Provide the (X, Y) coordinate of the cell's center where the given text is located.  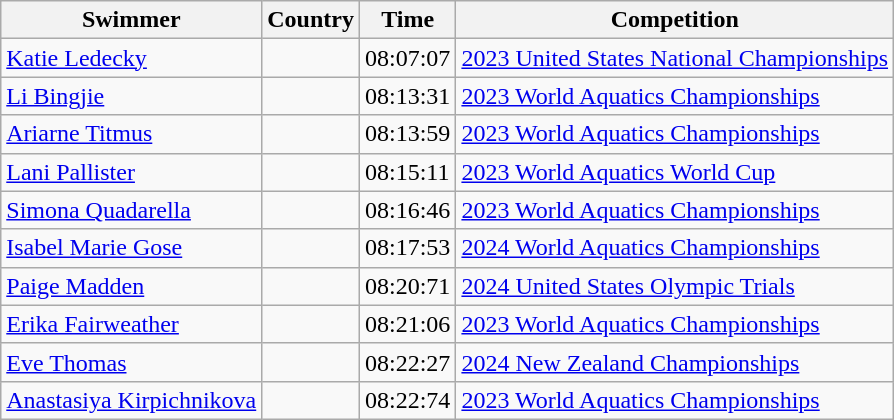
Erika Fairweather (132, 324)
Ariarne Titmus (132, 134)
08:20:71 (407, 286)
Time (407, 20)
Swimmer (132, 20)
08:15:11 (407, 172)
Simona Quadarella (132, 210)
08:13:31 (407, 96)
2023 World Aquatics World Cup (675, 172)
08:22:27 (407, 362)
08:21:06 (407, 324)
Lani Pallister (132, 172)
2024 United States Olympic Trials (675, 286)
2024 New Zealand Championships (675, 362)
Competition (675, 20)
Li Bingjie (132, 96)
Eve Thomas (132, 362)
Katie Ledecky (132, 58)
08:17:53 (407, 248)
Paige Madden (132, 286)
2023 United States National Championships (675, 58)
08:16:46 (407, 210)
Isabel Marie Gose (132, 248)
Anastasiya Kirpichnikova (132, 400)
Country (311, 20)
2024 World Aquatics Championships (675, 248)
08:22:74 (407, 400)
08:13:59 (407, 134)
08:07:07 (407, 58)
